From the cell containing the given text, extract its center point as [X, Y] coordinate. 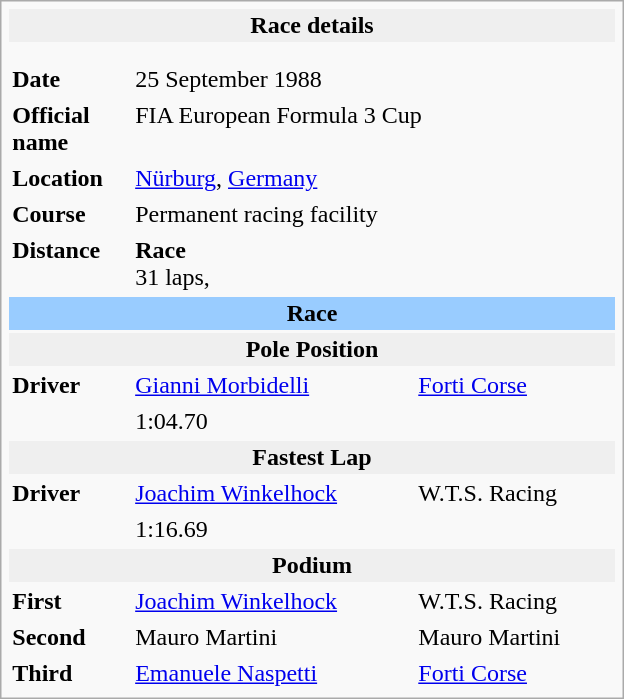
Second [69, 638]
Location [69, 178]
Course [69, 214]
Race details [312, 26]
Emanuele Naspetti [272, 674]
First [69, 602]
FIA European Formula 3 Cup [374, 129]
Third [69, 674]
Pole Position [312, 350]
Race [312, 314]
Permanent racing facility [374, 214]
1:04.70 [272, 422]
Race31 laps, [272, 264]
25 September 1988 [272, 80]
1:16.69 [272, 530]
Podium [312, 566]
Official name [69, 129]
Nürburg, Germany [374, 178]
Date [69, 80]
Fastest Lap [312, 458]
Gianni Morbidelli [272, 386]
Distance [69, 264]
